Return [X, Y] of the center of cell containing provided text 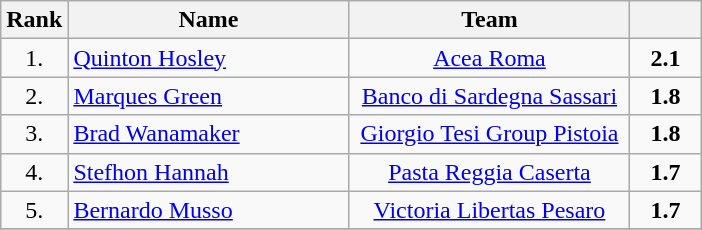
Giorgio Tesi Group Pistoia [490, 134]
1. [34, 58]
3. [34, 134]
Bernardo Musso [208, 210]
Banco di Sardegna Sassari [490, 96]
Rank [34, 20]
5. [34, 210]
2.1 [666, 58]
Name [208, 20]
Pasta Reggia Caserta [490, 172]
Team [490, 20]
Marques Green [208, 96]
Stefhon Hannah [208, 172]
2. [34, 96]
Victoria Libertas Pesaro [490, 210]
Quinton Hosley [208, 58]
Acea Roma [490, 58]
Brad Wanamaker [208, 134]
4. [34, 172]
